Search for the cell housing the specified text and yield its (X, Y) center coordinate. 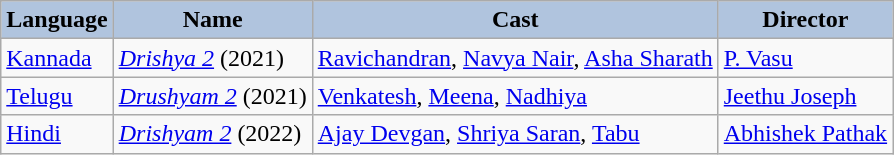
Drishya 2 (2021) (212, 58)
Director (805, 20)
Ajay Devgan, Shriya Saran, Tabu (515, 134)
Cast (515, 20)
Drushyam 2 (2021) (212, 96)
Language (57, 20)
Kannada (57, 58)
Abhishek Pathak (805, 134)
Drishyam 2 (2022) (212, 134)
Name (212, 20)
Ravichandran, Navya Nair, Asha Sharath (515, 58)
Telugu (57, 96)
Jeethu Joseph (805, 96)
Hindi (57, 134)
Venkatesh, Meena, Nadhiya (515, 96)
P. Vasu (805, 58)
